Provide the [x, y] coordinate of the cell's center where the given text is located.  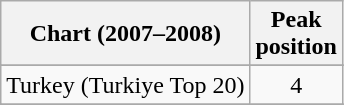
Turkey (Turkiye Top 20) [126, 85]
Chart (2007–2008) [126, 34]
Peakposition [296, 34]
4 [296, 85]
